For the text-containing cell, return its midpoint in (x, y) coordinate format. 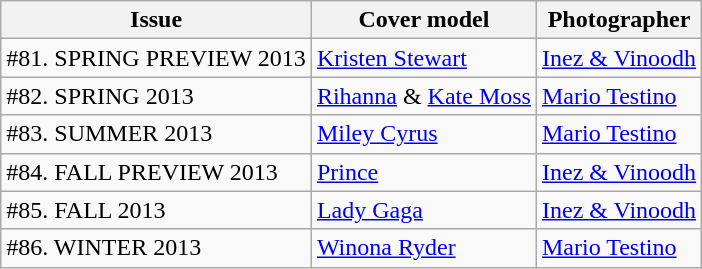
#83. SUMMER 2013 (156, 134)
#81. SPRING PREVIEW 2013 (156, 58)
Cover model (424, 20)
#85. FALL 2013 (156, 210)
Photographer (618, 20)
Issue (156, 20)
Rihanna & Kate Moss (424, 96)
Kristen Stewart (424, 58)
Winona Ryder (424, 248)
Lady Gaga (424, 210)
#86. WINTER 2013 (156, 248)
#84. FALL PREVIEW 2013 (156, 172)
#82. SPRING 2013 (156, 96)
Miley Cyrus (424, 134)
Prince (424, 172)
